For the text-containing cell, return its midpoint in [X, Y] coordinate format. 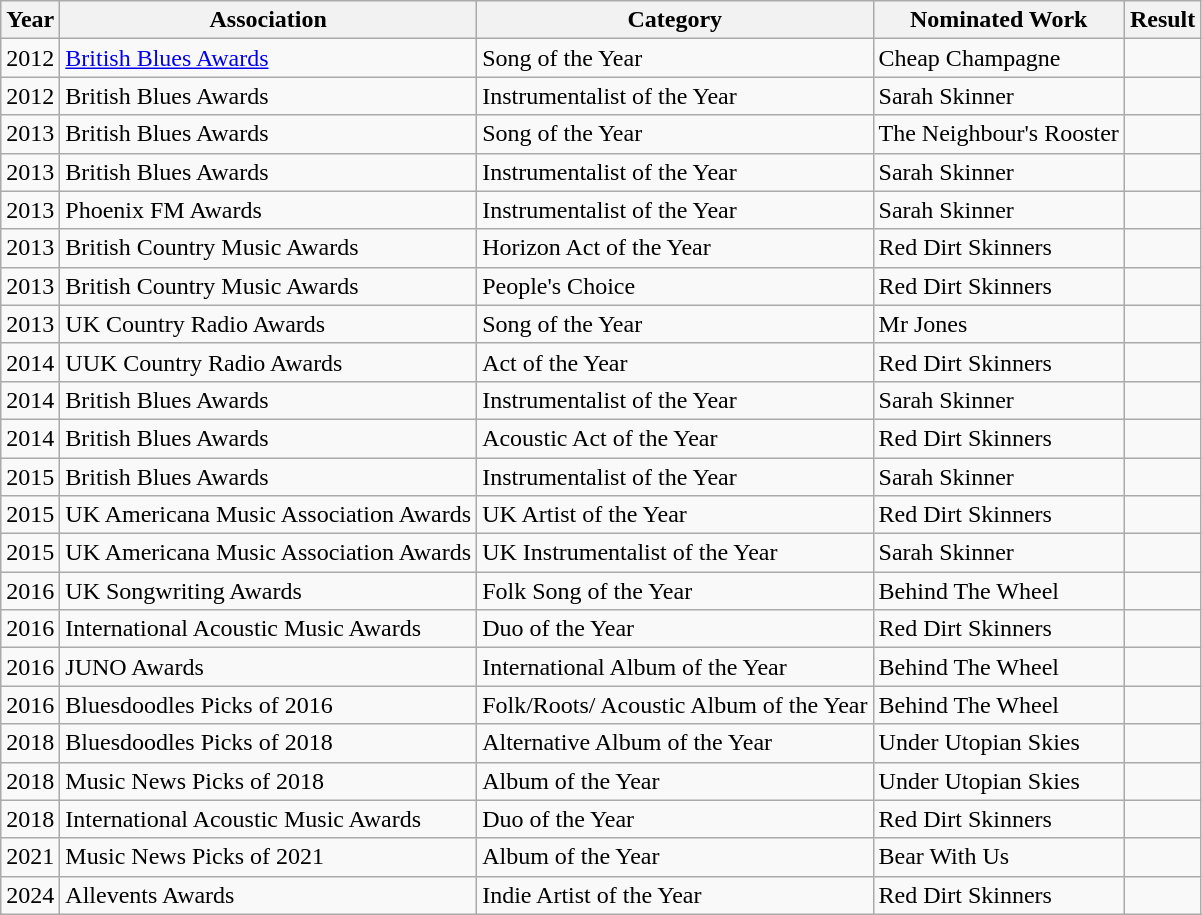
Folk Song of the Year [675, 591]
Nominated Work [998, 20]
JUNO Awards [268, 667]
Bluesdoodles Picks of 2016 [268, 705]
UK Country Radio Awards [268, 324]
Indie Artist of the Year [675, 895]
Act of the Year [675, 362]
UK Songwriting Awards [268, 591]
Category [675, 20]
The Neighbour's Rooster [998, 134]
Music News Picks of 2018 [268, 781]
Mr Jones [998, 324]
UUK Country Radio Awards [268, 362]
Music News Picks of 2021 [268, 857]
People's Choice [675, 286]
Allevents Awards [268, 895]
Association [268, 20]
2024 [30, 895]
Result [1162, 20]
International Album of the Year [675, 667]
UK Artist of the Year [675, 515]
Bear With Us [998, 857]
Alternative Album of the Year [675, 743]
Bluesdoodles Picks of 2018 [268, 743]
Folk/Roots/ Acoustic Album of the Year [675, 705]
Acoustic Act of the Year [675, 438]
Horizon Act of the Year [675, 248]
Year [30, 20]
Phoenix FM Awards [268, 210]
UK Instrumentalist of the Year [675, 553]
Cheap Champagne [998, 58]
2021 [30, 857]
